Find where the given text appears and provide that cell's center as (x, y) coordinate. 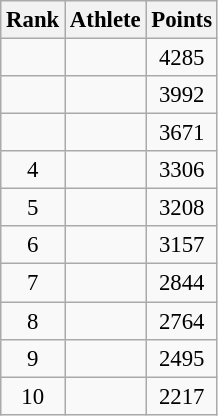
3306 (182, 170)
2844 (182, 283)
Athlete (106, 20)
7 (33, 283)
3671 (182, 133)
3157 (182, 245)
Rank (33, 20)
8 (33, 321)
2764 (182, 321)
3208 (182, 208)
4 (33, 170)
5 (33, 208)
6 (33, 245)
9 (33, 358)
3992 (182, 95)
4285 (182, 58)
10 (33, 396)
2495 (182, 358)
2217 (182, 396)
Points (182, 20)
